From the cell containing the given text, extract its center point as [x, y] coordinate. 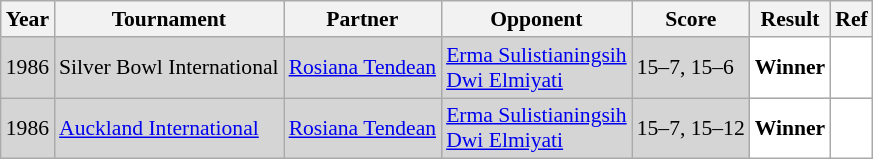
Partner [362, 19]
15–7, 15–6 [691, 68]
Silver Bowl International [169, 68]
Ref [851, 19]
Year [28, 19]
Auckland International [169, 128]
Opponent [536, 19]
15–7, 15–12 [691, 128]
Result [790, 19]
Score [691, 19]
Tournament [169, 19]
